Return [x, y] of the center of cell containing provided text 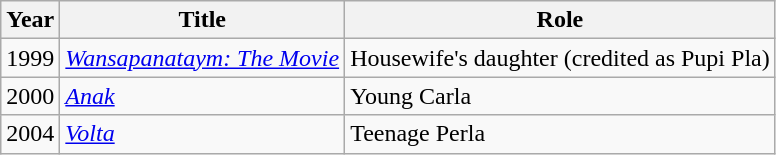
Housewife's daughter (credited as Pupi Pla) [560, 58]
Young Carla [560, 96]
Anak [202, 96]
Year [30, 20]
Volta [202, 134]
Teenage Perla [560, 134]
2000 [30, 96]
Role [560, 20]
1999 [30, 58]
2004 [30, 134]
Title [202, 20]
Wansapanataym: The Movie [202, 58]
